Extract the [X, Y] coordinate from the center of the cell holding the provided text.  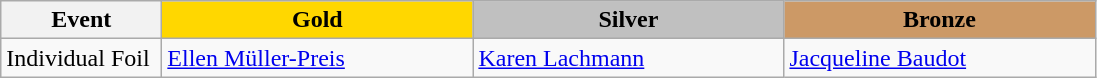
Event [82, 20]
Individual Foil [82, 58]
Jacqueline Baudot [940, 58]
Ellen Müller-Preis [318, 58]
Karen Lachmann [628, 58]
Gold [318, 20]
Bronze [940, 20]
Silver [628, 20]
